Return the (X, Y) coordinate for the center point of the cell that contains the specified text.  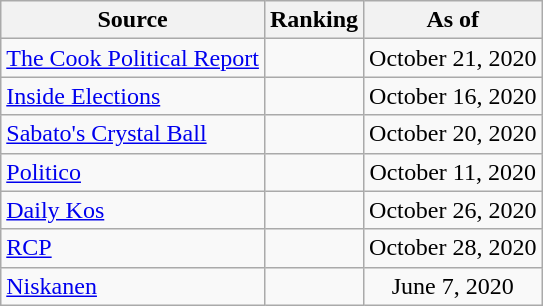
Niskanen (133, 286)
October 26, 2020 (453, 210)
Source (133, 20)
The Cook Political Report (133, 58)
October 28, 2020 (453, 248)
Sabato's Crystal Ball (133, 134)
October 16, 2020 (453, 96)
October 20, 2020 (453, 134)
October 21, 2020 (453, 58)
October 11, 2020 (453, 172)
Daily Kos (133, 210)
Ranking (314, 20)
As of (453, 20)
June 7, 2020 (453, 286)
RCP (133, 248)
Inside Elections (133, 96)
Politico (133, 172)
